Identify which cell holds the provided text, then report its (x, y) central coordinate. 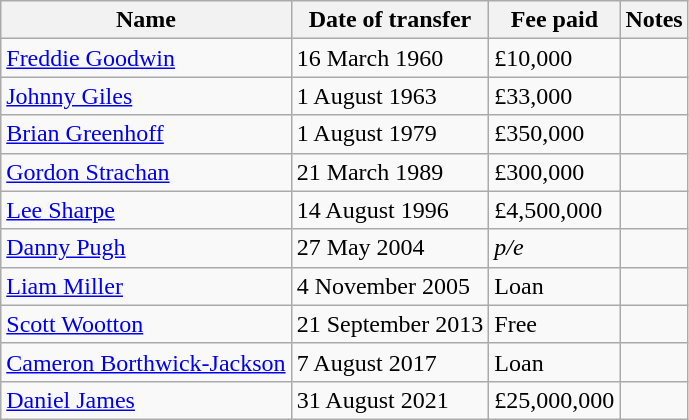
Lee Sharpe (146, 210)
£300,000 (554, 172)
Fee paid (554, 20)
31 August 2021 (390, 400)
4 November 2005 (390, 286)
£25,000,000 (554, 400)
Notes (654, 20)
Johnny Giles (146, 96)
£10,000 (554, 58)
7 August 2017 (390, 362)
p/e (554, 248)
Name (146, 20)
Cameron Borthwick-Jackson (146, 362)
Daniel James (146, 400)
Scott Wootton (146, 324)
16 March 1960 (390, 58)
Free (554, 324)
Brian Greenhoff (146, 134)
27 May 2004 (390, 248)
21 March 1989 (390, 172)
1 August 1963 (390, 96)
£4,500,000 (554, 210)
Danny Pugh (146, 248)
1 August 1979 (390, 134)
Freddie Goodwin (146, 58)
£350,000 (554, 134)
Liam Miller (146, 286)
14 August 1996 (390, 210)
21 September 2013 (390, 324)
Gordon Strachan (146, 172)
Date of transfer (390, 20)
£33,000 (554, 96)
